For the text-containing cell, return its midpoint in (x, y) coordinate format. 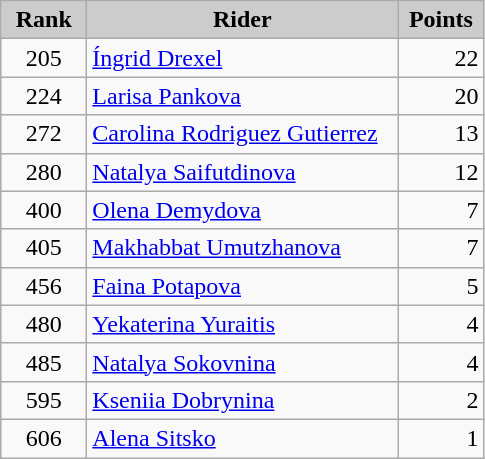
280 (44, 172)
272 (44, 134)
5 (441, 286)
Faina Potapova (242, 286)
400 (44, 210)
13 (441, 134)
1 (441, 438)
Rank (44, 20)
2 (441, 400)
205 (44, 58)
Natalya Sokovnina (242, 362)
405 (44, 248)
Carolina Rodriguez Gutierrez (242, 134)
595 (44, 400)
Larisa Pankova (242, 96)
Olena Demydova (242, 210)
Íngrid Drexel (242, 58)
Makhabbat Umutzhanova (242, 248)
20 (441, 96)
456 (44, 286)
22 (441, 58)
Natalya Saifutdinova (242, 172)
480 (44, 324)
224 (44, 96)
Points (441, 20)
12 (441, 172)
Yekaterina Yuraitis (242, 324)
Alena Sitsko (242, 438)
606 (44, 438)
Kseniia Dobrynina (242, 400)
485 (44, 362)
Rider (242, 20)
